Provide the (X, Y) coordinate of the cell's center where the given text is located.  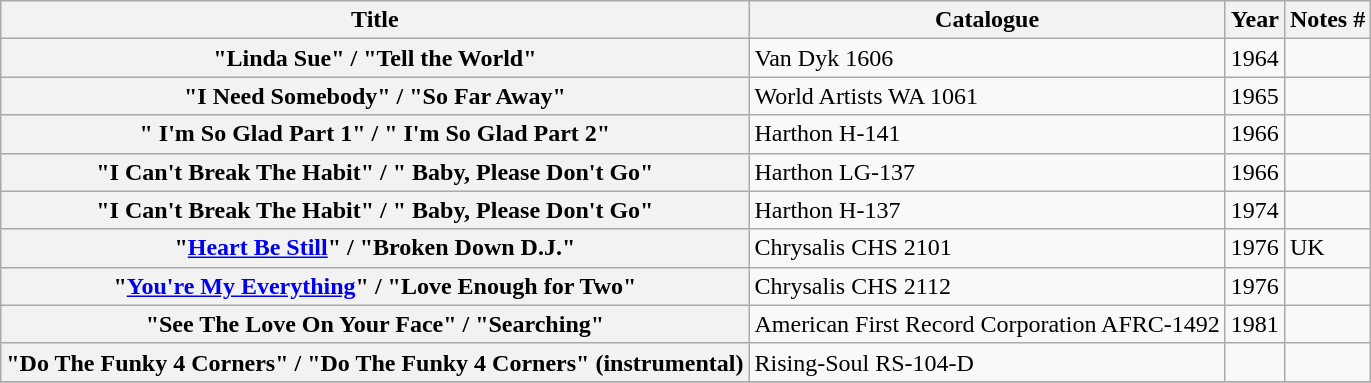
World Artists WA 1061 (987, 96)
Harthon H-137 (987, 210)
UK (1327, 248)
Chrysalis CHS 2101 (987, 248)
Rising-Soul RS-104-D (987, 362)
Title (375, 20)
1965 (1254, 96)
1981 (1254, 324)
Notes # (1327, 20)
"Do The Funky 4 Corners" / "Do The Funky 4 Corners" (instrumental) (375, 362)
Catalogue (987, 20)
"I Need Somebody" / "So Far Away" (375, 96)
American First Record Corporation AFRC-1492 (987, 324)
1964 (1254, 58)
"You're My Everything" / "Love Enough for Two" (375, 286)
Harthon H-141 (987, 134)
Harthon LG-137 (987, 172)
"See The Love On Your Face" / "Searching" (375, 324)
Chrysalis CHS 2112 (987, 286)
Year (1254, 20)
1974 (1254, 210)
Van Dyk 1606 (987, 58)
"Heart Be Still" / "Broken Down D.J." (375, 248)
"Linda Sue" / "Tell the World" (375, 58)
" I'm So Glad Part 1" / " I'm So Glad Part 2" (375, 134)
